Pinpoint the cell where the given text exists, returning its (X, Y) midpoint coordinate. 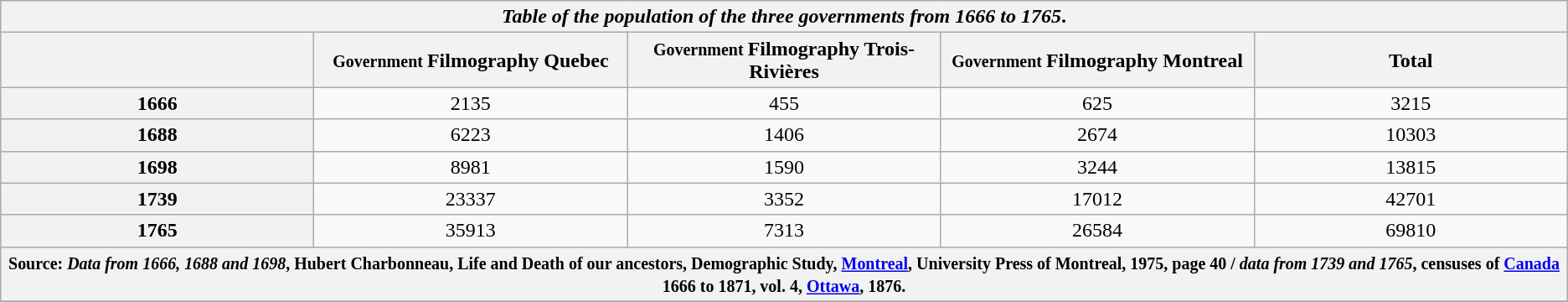
8981 (471, 167)
Government Filmography Trois-Rivières (784, 60)
625 (1097, 103)
Government Filmography Quebec (471, 60)
1590 (784, 167)
3352 (784, 199)
1406 (784, 135)
1698 (157, 167)
10303 (1411, 135)
2135 (471, 103)
Total (1411, 60)
35913 (471, 231)
2674 (1097, 135)
3244 (1097, 167)
Table of the population of the three governments from 1666 to 1765. (784, 17)
1739 (157, 199)
3215 (1411, 103)
17012 (1097, 199)
455 (784, 103)
Government Filmography Montreal (1097, 60)
69810 (1411, 231)
1688 (157, 135)
1666 (157, 103)
26584 (1097, 231)
13815 (1411, 167)
23337 (471, 199)
6223 (471, 135)
42701 (1411, 199)
1765 (157, 231)
7313 (784, 231)
